For the text-containing cell, return its midpoint in [X, Y] coordinate format. 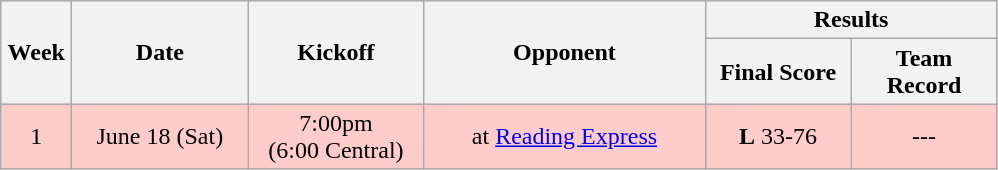
--- [924, 136]
Week [36, 52]
L 33-76 [778, 136]
Opponent [564, 52]
Kickoff [336, 52]
7:00pm(6:00 Central) [336, 136]
1 [36, 136]
Team Record [924, 72]
Results [851, 20]
June 18 (Sat) [160, 136]
Date [160, 52]
Final Score [778, 72]
at Reading Express [564, 136]
